Identify which cell holds the provided text, then report its [x, y] central coordinate. 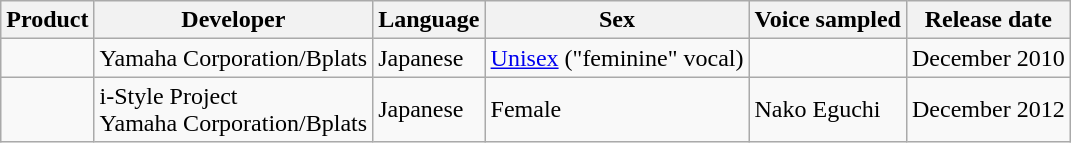
December 2010 [988, 58]
Release date [988, 20]
Nako Eguchi [828, 110]
Language [429, 20]
December 2012 [988, 110]
i-Style ProjectYamaha Corporation/Bplats [234, 110]
Unisex ("feminine" vocal) [617, 58]
Yamaha Corporation/Bplats [234, 58]
Developer [234, 20]
Sex [617, 20]
Product [48, 20]
Female [617, 110]
Voice sampled [828, 20]
